Return [x, y] of the center of cell containing provided text 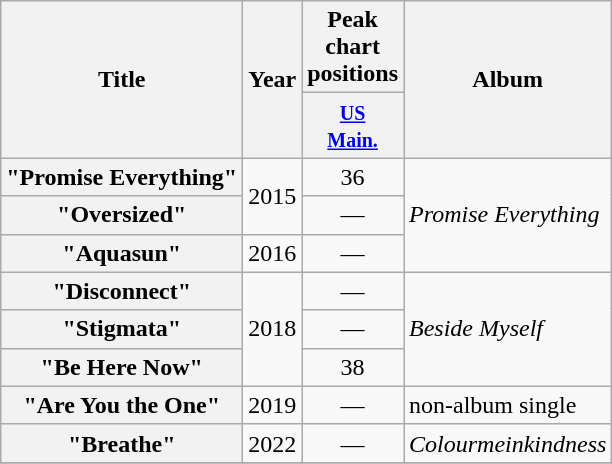
"Breathe" [122, 443]
2019 [272, 405]
"Stigmata" [122, 329]
Colourmeinkindness [508, 443]
Title [122, 80]
2016 [272, 253]
Album [508, 80]
2018 [272, 329]
2022 [272, 443]
USMain. [353, 126]
Peak chartpositions [353, 47]
2015 [272, 196]
Beside Myself [508, 329]
"Disconnect" [122, 291]
Year [272, 80]
"Are You the One" [122, 405]
38 [353, 367]
"Promise Everything" [122, 177]
36 [353, 177]
"Oversized" [122, 215]
Promise Everything [508, 215]
"Be Here Now" [122, 367]
"Aquasun" [122, 253]
non-album single [508, 405]
